Find where the given text appears and provide that cell's center as (x, y) coordinate. 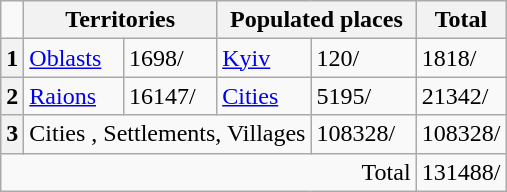
Territories (120, 20)
21342/ (461, 96)
Raions (74, 96)
3 (12, 134)
2 (12, 96)
Populated places (316, 20)
1698/ (170, 58)
1 (12, 58)
Cities , Settlements, Villages (168, 134)
120/ (364, 58)
1818/ (461, 58)
131488/ (461, 172)
Oblasts (74, 58)
5195/ (364, 96)
Kyiv (264, 58)
Cities (264, 96)
16147/ (170, 96)
